Output the [X, Y] coordinate of the center of the cell containing the given text.  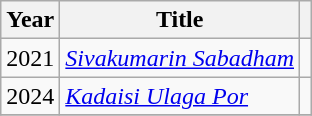
Sivakumarin Sabadham [180, 58]
Year [30, 20]
2021 [30, 58]
2024 [30, 96]
Kadaisi Ulaga Por [180, 96]
Title [180, 20]
